Return (x, y) of the center of cell containing provided text 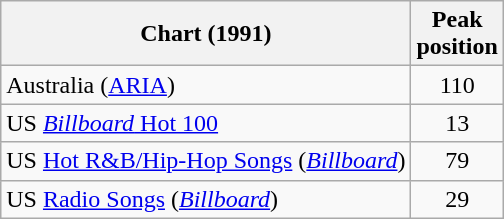
US Billboard Hot 100 (206, 123)
US Hot R&B/Hip-Hop Songs (Billboard) (206, 161)
Australia (ARIA) (206, 85)
29 (457, 199)
Peakposition (457, 34)
Chart (1991) (206, 34)
13 (457, 123)
79 (457, 161)
US Radio Songs (Billboard) (206, 199)
110 (457, 85)
